Search for the cell housing the specified text and yield its [X, Y] center coordinate. 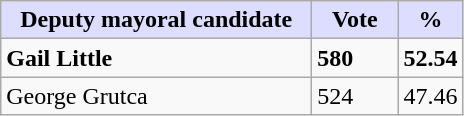
Deputy mayoral candidate [156, 20]
524 [355, 96]
Gail Little [156, 58]
47.46 [430, 96]
Vote [355, 20]
% [430, 20]
52.54 [430, 58]
580 [355, 58]
George Grutca [156, 96]
